Locate the cell with the specified text and output its (x, y) center coordinate. 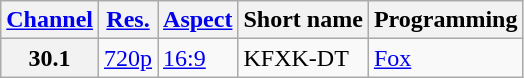
16:9 (198, 58)
Fox (446, 58)
Res. (128, 20)
Aspect (198, 20)
KFXK-DT (303, 58)
30.1 (50, 58)
Channel (50, 20)
720p (128, 58)
Short name (303, 20)
Programming (446, 20)
